Identify which cell holds the provided text, then report its (X, Y) central coordinate. 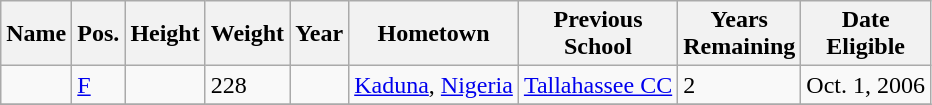
Name (36, 34)
Oct. 1, 2006 (866, 85)
DateEligible (866, 34)
Kaduna, Nigeria (434, 85)
Weight (247, 34)
Tallahassee CC (598, 85)
Height (165, 34)
PreviousSchool (598, 34)
Pos. (98, 34)
YearsRemaining (740, 34)
F (98, 85)
228 (247, 85)
2 (740, 85)
Year (320, 34)
Hometown (434, 34)
